Output the (x, y) coordinate of the center of the cell containing the given text.  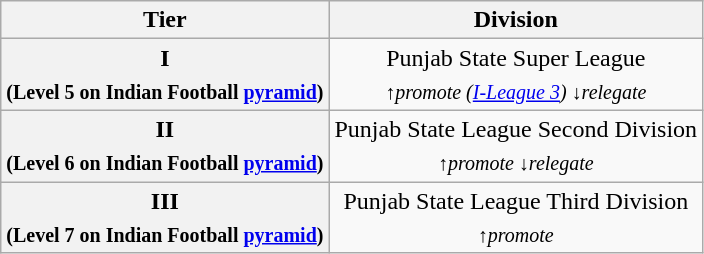
II(Level 6 on Indian Football pyramid) (165, 146)
Division (516, 20)
Punjab State League Second Division ↑promote ↓relegate (516, 146)
Tier (165, 20)
Punjab State League Third Division ↑promote (516, 218)
Punjab State Super League ↑promote (I-League 3) ↓relegate (516, 74)
III(Level 7 on Indian Football pyramid) (165, 218)
I(Level 5 on Indian Football pyramid) (165, 74)
